Pinpoint the cell where the given text exists, returning its [X, Y] midpoint coordinate. 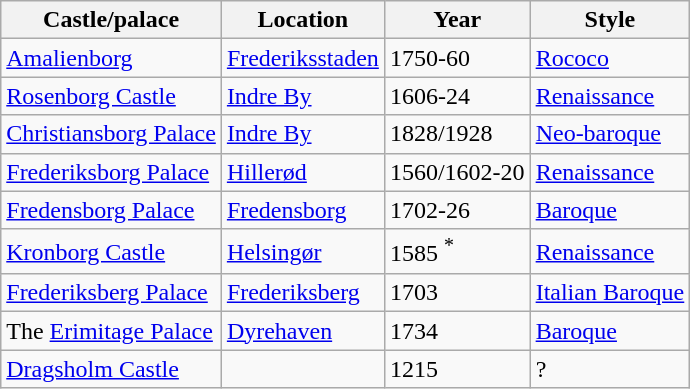
Rosenborg Castle [112, 96]
1702-26 [457, 210]
1560/1602-20 [457, 172]
The Erimitage Palace [112, 331]
1750-60 [457, 58]
Style [610, 20]
1585 * [457, 252]
Frederiksstaden [302, 58]
Location [302, 20]
1215 [457, 369]
1606-24 [457, 96]
? [610, 369]
1734 [457, 331]
Year [457, 20]
Castle/palace [112, 20]
Dragsholm Castle [112, 369]
Kronborg Castle [112, 252]
Frederiksberg Palace [112, 293]
Amalienborg [112, 58]
Neo-baroque [610, 134]
Fredensborg Palace [112, 210]
Italian Baroque [610, 293]
Helsingør [302, 252]
Hillerød [302, 172]
1703 [457, 293]
1828/1928 [457, 134]
Frederiksberg [302, 293]
Christiansborg Palace [112, 134]
Rococo [610, 58]
Dyrehaven [302, 331]
Fredensborg [302, 210]
Frederiksborg Palace [112, 172]
